Find where the given text appears and provide that cell's center as (X, Y) coordinate. 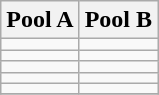
Pool B (118, 20)
Pool A (40, 20)
